Detect which cell encompasses the target text, then output its (x, y) center coordinate. 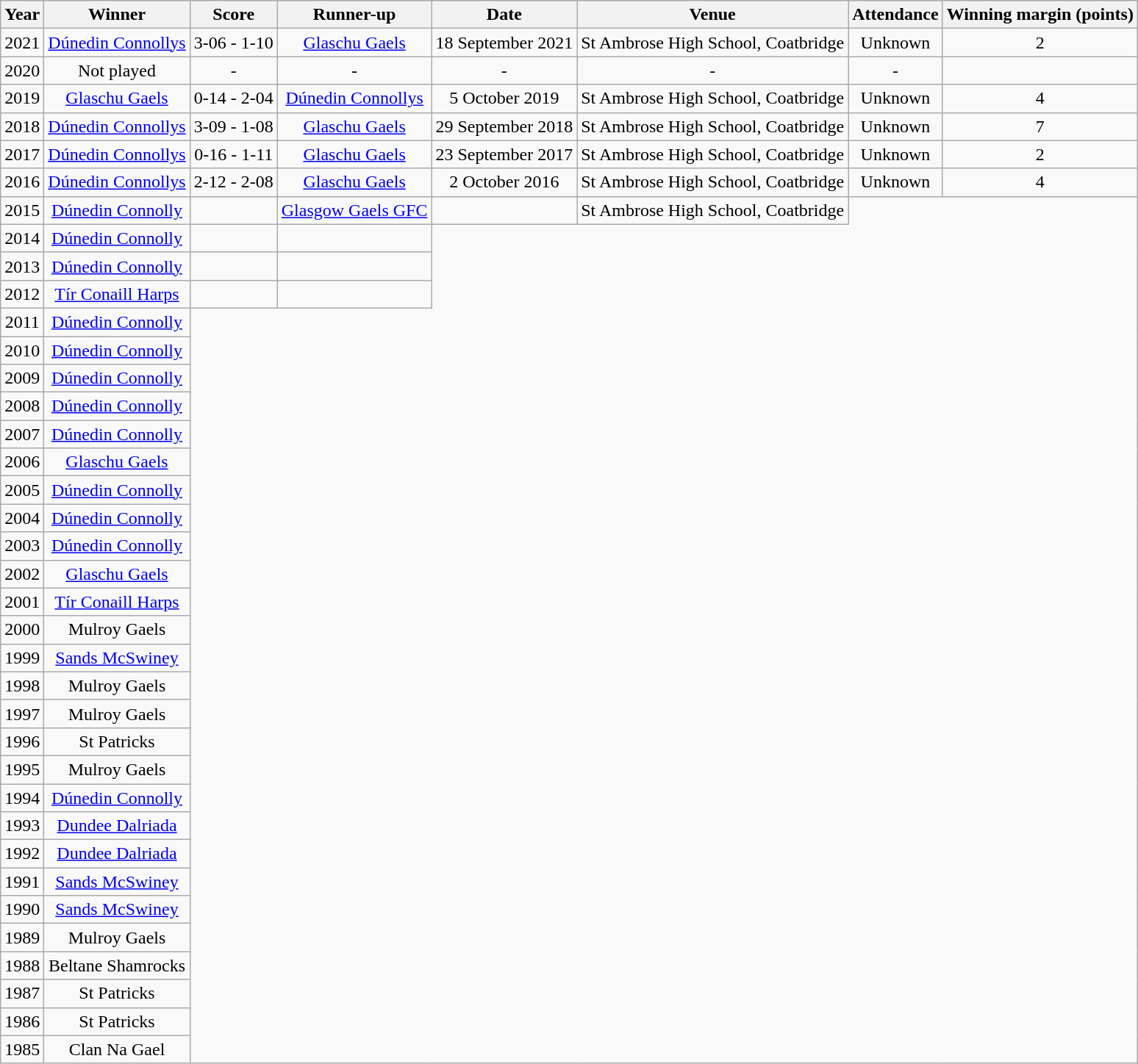
2020 (22, 71)
2001 (22, 602)
Date (504, 15)
2004 (22, 518)
1996 (22, 741)
1987 (22, 993)
1989 (22, 938)
2009 (22, 378)
1988 (22, 966)
1986 (22, 1021)
Attendance (895, 15)
Not played (117, 71)
18 September 2021 (504, 43)
Winner (117, 15)
2008 (22, 406)
2013 (22, 266)
3-06 - 1-10 (234, 43)
2002 (22, 574)
2019 (22, 98)
2011 (22, 322)
Winning margin (points) (1039, 15)
Score (234, 15)
1992 (22, 854)
1995 (22, 769)
Clan Na Gael (117, 1049)
1999 (22, 658)
Beltane Shamrocks (117, 966)
1993 (22, 826)
2014 (22, 238)
0-16 - 1-11 (234, 154)
2021 (22, 43)
2 October 2016 (504, 182)
Glasgow Gaels GFC (354, 210)
2005 (22, 490)
2003 (22, 546)
2012 (22, 294)
2017 (22, 154)
1994 (22, 797)
5 October 2019 (504, 98)
1991 (22, 882)
2015 (22, 210)
2018 (22, 126)
Venue (713, 15)
1985 (22, 1049)
1990 (22, 910)
Year (22, 15)
29 September 2018 (504, 126)
3-09 - 1-08 (234, 126)
2000 (22, 630)
1997 (22, 713)
Runner-up (354, 15)
2010 (22, 351)
2007 (22, 434)
23 September 2017 (504, 154)
2-12 - 2-08 (234, 182)
2006 (22, 462)
2016 (22, 182)
7 (1039, 126)
1998 (22, 686)
0-14 - 2-04 (234, 98)
